From the cell containing the given text, extract its center point as (X, Y) coordinate. 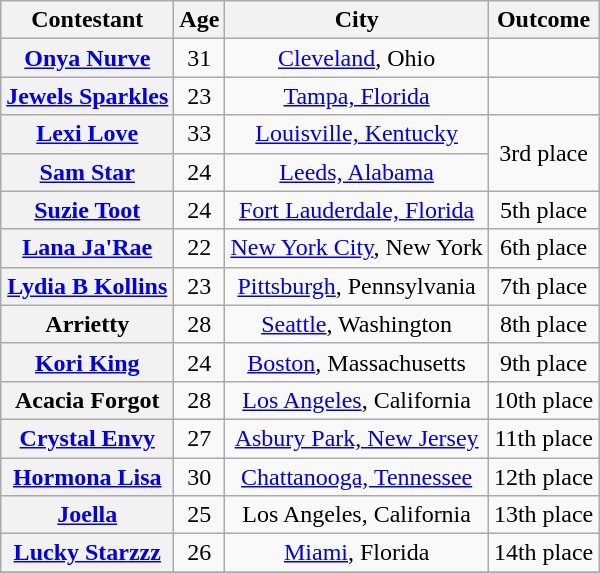
Hormona Lisa (88, 477)
Suzie Toot (88, 210)
8th place (543, 324)
Outcome (543, 20)
6th place (543, 248)
22 (200, 248)
31 (200, 58)
Age (200, 20)
City (357, 20)
Lucky Starzzz (88, 553)
Lydia B Kollins (88, 286)
Arrietty (88, 324)
9th place (543, 362)
25 (200, 515)
5th place (543, 210)
12th place (543, 477)
New York City, New York (357, 248)
10th place (543, 400)
Boston, Massachusetts (357, 362)
11th place (543, 438)
33 (200, 134)
Lana Ja'Rae (88, 248)
Sam Star (88, 172)
Contestant (88, 20)
3rd place (543, 153)
7th place (543, 286)
Leeds, Alabama (357, 172)
Jewels Sparkles (88, 96)
Acacia Forgot (88, 400)
Kori King (88, 362)
Tampa, Florida (357, 96)
14th place (543, 553)
27 (200, 438)
Joella (88, 515)
Miami, Florida (357, 553)
Onya Nurve (88, 58)
Louisville, Kentucky (357, 134)
13th place (543, 515)
Cleveland, Ohio (357, 58)
26 (200, 553)
Lexi Love (88, 134)
Crystal Envy (88, 438)
Chattanooga, Tennessee (357, 477)
Asbury Park, New Jersey (357, 438)
Seattle, Washington (357, 324)
Fort Lauderdale, Florida (357, 210)
30 (200, 477)
Pittsburgh, Pennsylvania (357, 286)
